Detect which cell encompasses the target text, then output its [X, Y] center coordinate. 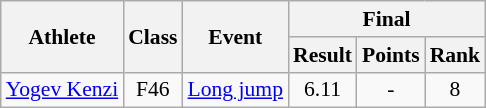
Rank [456, 55]
Final [386, 19]
Event [236, 36]
F46 [152, 90]
Result [322, 55]
Yogev Kenzi [62, 90]
- [391, 90]
Long jump [236, 90]
Points [391, 55]
6.11 [322, 90]
Athlete [62, 36]
Class [152, 36]
8 [456, 90]
